Extract the [x, y] coordinate from the center of the cell holding the provided text.  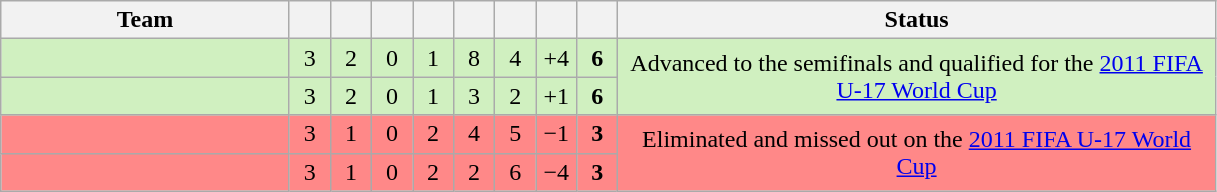
Status [917, 20]
+4 [556, 58]
8 [474, 58]
+1 [556, 96]
Eliminated and missed out on the 2011 FIFA U-17 World Cup [917, 153]
Advanced to the semifinals and qualified for the 2011 FIFA U-17 World Cup [917, 77]
−1 [556, 134]
Team [146, 20]
−4 [556, 172]
5 [516, 134]
